Determine the (x, y) coordinate at the center of the cell enclosing the given text.  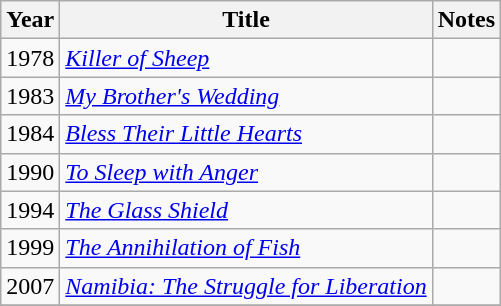
2007 (30, 286)
1994 (30, 210)
Title (246, 20)
1983 (30, 96)
Notes (466, 20)
1984 (30, 134)
1999 (30, 248)
The Annihilation of Fish (246, 248)
My Brother's Wedding (246, 96)
1978 (30, 58)
Bless Their Little Hearts (246, 134)
1990 (30, 172)
Namibia: The Struggle for Liberation (246, 286)
The Glass Shield (246, 210)
Killer of Sheep (246, 58)
To Sleep with Anger (246, 172)
Year (30, 20)
